For the text-containing cell, return its midpoint in (x, y) coordinate format. 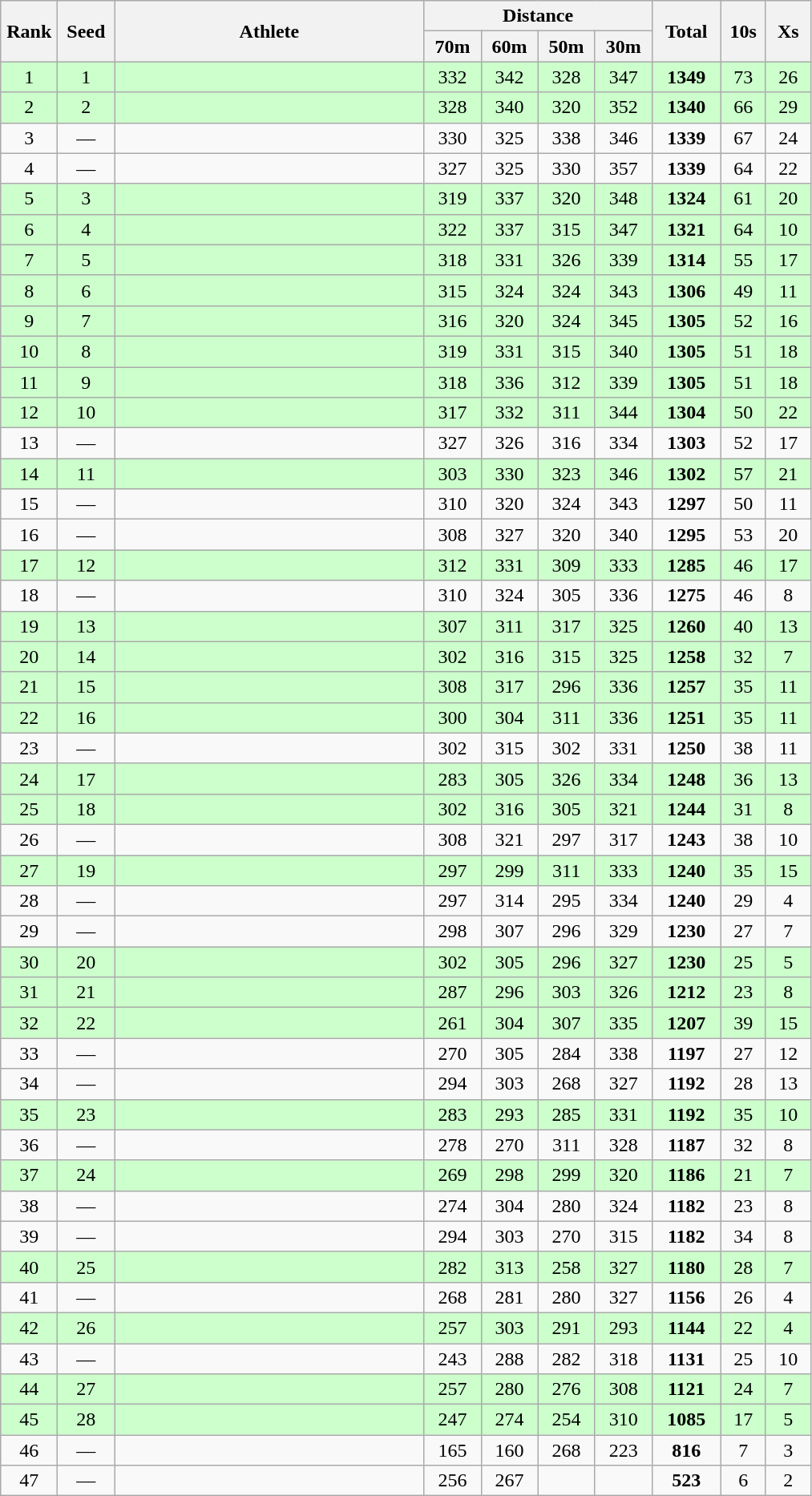
57 (743, 474)
49 (743, 290)
44 (29, 1389)
1180 (686, 1267)
269 (452, 1175)
55 (743, 260)
348 (624, 199)
Distance (538, 16)
309 (566, 565)
1248 (686, 778)
41 (29, 1297)
Seed (87, 31)
1212 (686, 993)
345 (624, 321)
267 (510, 1481)
1257 (686, 687)
37 (29, 1175)
160 (510, 1450)
53 (743, 535)
276 (566, 1389)
288 (510, 1359)
1144 (686, 1328)
281 (510, 1297)
1304 (686, 413)
357 (624, 168)
1250 (686, 748)
73 (743, 77)
816 (686, 1450)
1260 (686, 626)
342 (510, 77)
1156 (686, 1297)
291 (566, 1328)
1302 (686, 474)
223 (624, 1450)
323 (566, 474)
243 (452, 1359)
1085 (686, 1420)
322 (452, 229)
Total (686, 31)
1187 (686, 1145)
1306 (686, 290)
1321 (686, 229)
1207 (686, 1023)
1197 (686, 1053)
1349 (686, 77)
47 (29, 1481)
Athlete (269, 31)
43 (29, 1359)
1297 (686, 504)
287 (452, 993)
Rank (29, 31)
1314 (686, 260)
45 (29, 1420)
1251 (686, 718)
165 (452, 1450)
1303 (686, 443)
10s (743, 31)
1121 (686, 1389)
261 (452, 1023)
1340 (686, 107)
61 (743, 199)
295 (566, 901)
285 (566, 1114)
335 (624, 1023)
66 (743, 107)
258 (566, 1267)
42 (29, 1328)
1186 (686, 1175)
1275 (686, 596)
33 (29, 1053)
1243 (686, 839)
1285 (686, 565)
352 (624, 107)
60m (510, 46)
254 (566, 1420)
314 (510, 901)
1258 (686, 657)
1244 (686, 809)
1131 (686, 1359)
1324 (686, 199)
30m (624, 46)
247 (452, 1420)
Xs (788, 31)
523 (686, 1481)
278 (452, 1145)
256 (452, 1481)
70m (452, 46)
1295 (686, 535)
284 (566, 1053)
329 (624, 932)
50m (566, 46)
67 (743, 138)
300 (452, 718)
344 (624, 413)
313 (510, 1267)
30 (29, 962)
